Output the (x, y) coordinate of the center of the cell containing the given text.  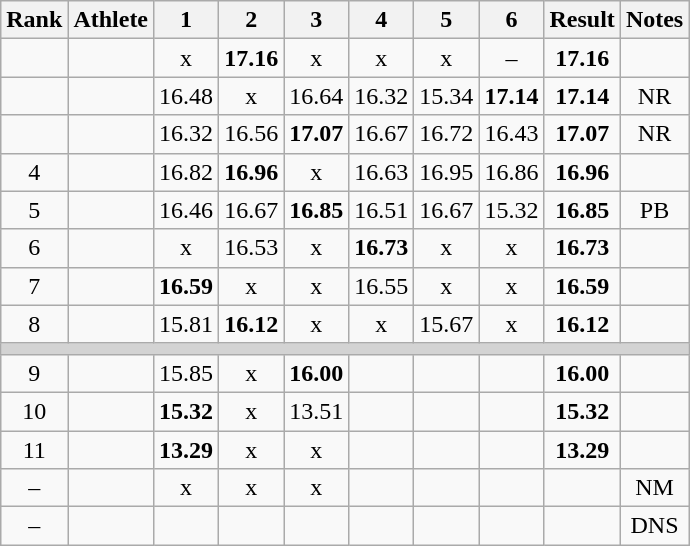
16.56 (252, 134)
15.34 (446, 96)
16.53 (252, 248)
Result (582, 20)
16.72 (446, 134)
Notes (654, 20)
Athlete (111, 20)
Rank (34, 20)
16.63 (382, 172)
11 (34, 449)
DNS (654, 526)
PB (654, 210)
7 (34, 286)
3 (316, 20)
16.82 (186, 172)
2 (252, 20)
16.95 (446, 172)
8 (34, 324)
16.86 (512, 172)
16.46 (186, 210)
13.51 (316, 411)
NM (654, 488)
16.55 (382, 286)
16.51 (382, 210)
15.81 (186, 324)
1 (186, 20)
16.64 (316, 96)
9 (34, 373)
15.85 (186, 373)
10 (34, 411)
16.48 (186, 96)
16.43 (512, 134)
15.67 (446, 324)
